Find where the given text appears and provide that cell's center as (X, Y) coordinate. 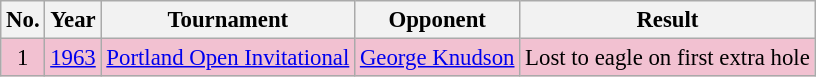
1 (23, 58)
1963 (73, 58)
Lost to eagle on first extra hole (668, 58)
Result (668, 20)
Tournament (228, 20)
Opponent (438, 20)
Portland Open Invitational (228, 58)
No. (23, 20)
Year (73, 20)
George Knudson (438, 58)
